Pinpoint the cell where the given text exists, returning its (X, Y) midpoint coordinate. 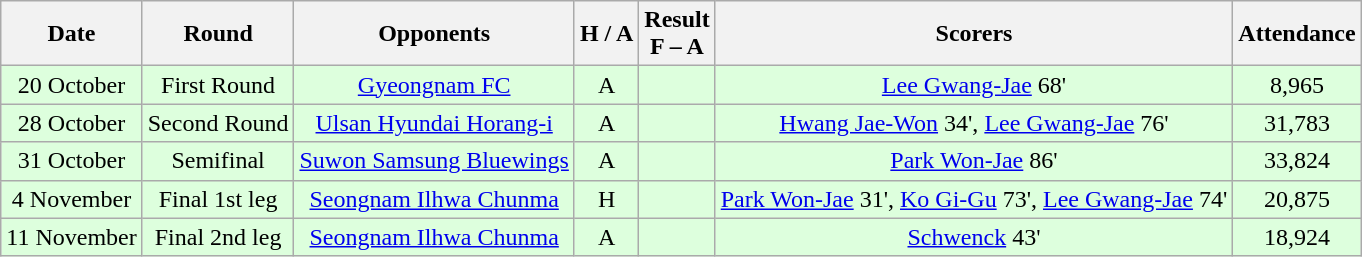
Schwenck 43' (974, 237)
18,924 (1297, 237)
4 November (72, 199)
31,783 (1297, 123)
Semifinal (218, 161)
20,875 (1297, 199)
Scorers (974, 34)
Lee Gwang-Jae 68' (974, 85)
Ulsan Hyundai Horang-i (434, 123)
33,824 (1297, 161)
Date (72, 34)
Opponents (434, 34)
Second Round (218, 123)
31 October (72, 161)
H (606, 199)
First Round (218, 85)
Final 2nd leg (218, 237)
8,965 (1297, 85)
Park Won-Jae 86' (974, 161)
ResultF – A (677, 34)
Park Won-Jae 31', Ko Gi-Gu 73', Lee Gwang-Jae 74' (974, 199)
Gyeongnam FC (434, 85)
Attendance (1297, 34)
28 October (72, 123)
11 November (72, 237)
20 October (72, 85)
H / A (606, 34)
Hwang Jae-Won 34', Lee Gwang-Jae 76' (974, 123)
Round (218, 34)
Suwon Samsung Bluewings (434, 161)
Final 1st leg (218, 199)
